From the cell containing the given text, extract its center point as [x, y] coordinate. 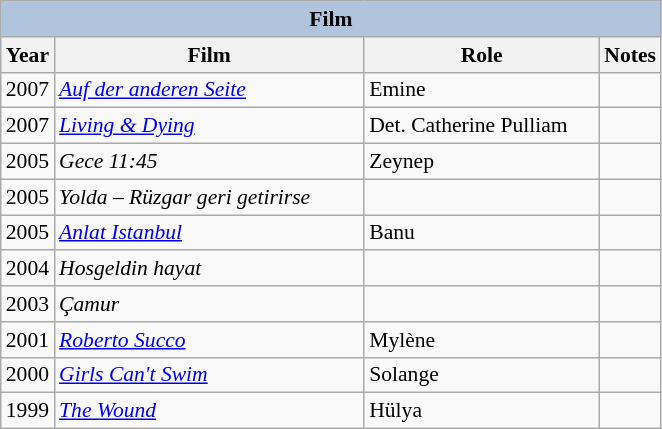
Anlat Istanbul [209, 233]
Gece 11:45 [209, 162]
Hosgeldin hayat [209, 269]
Living & Dying [209, 126]
Auf der anderen Seite [209, 90]
Hülya [482, 411]
2004 [28, 269]
Solange [482, 375]
2003 [28, 304]
The Wound [209, 411]
2001 [28, 340]
Girls Can't Swim [209, 375]
Yolda – Rüzgar geri getirirse [209, 197]
2000 [28, 375]
Banu [482, 233]
Emine [482, 90]
Role [482, 55]
Notes [630, 55]
Year [28, 55]
Det. Catherine Pulliam [482, 126]
Mylène [482, 340]
1999 [28, 411]
Roberto Succo [209, 340]
Çamur [209, 304]
Zeynep [482, 162]
